Find where the given text appears and provide that cell's center as (X, Y) coordinate. 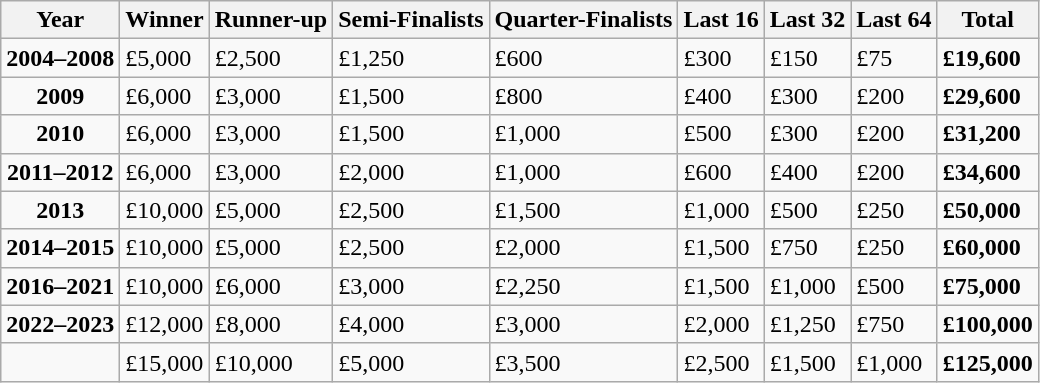
2004–2008 (60, 58)
£34,600 (988, 172)
2013 (60, 210)
2016–2021 (60, 286)
£150 (807, 58)
2014–2015 (60, 248)
£75 (894, 58)
Winner (164, 20)
£19,600 (988, 58)
Quarter-Finalists (584, 20)
2010 (60, 134)
£15,000 (164, 362)
Semi-Finalists (411, 20)
£800 (584, 96)
£31,200 (988, 134)
£2,250 (584, 286)
2011–2012 (60, 172)
£75,000 (988, 286)
2009 (60, 96)
£3,500 (584, 362)
£50,000 (988, 210)
£12,000 (164, 324)
£60,000 (988, 248)
Last 64 (894, 20)
Total (988, 20)
Last 16 (721, 20)
£4,000 (411, 324)
Last 32 (807, 20)
Runner-up (271, 20)
Year (60, 20)
£125,000 (988, 362)
£29,600 (988, 96)
£8,000 (271, 324)
£100,000 (988, 324)
2022–2023 (60, 324)
